Search for the cell housing the specified text and yield its (X, Y) center coordinate. 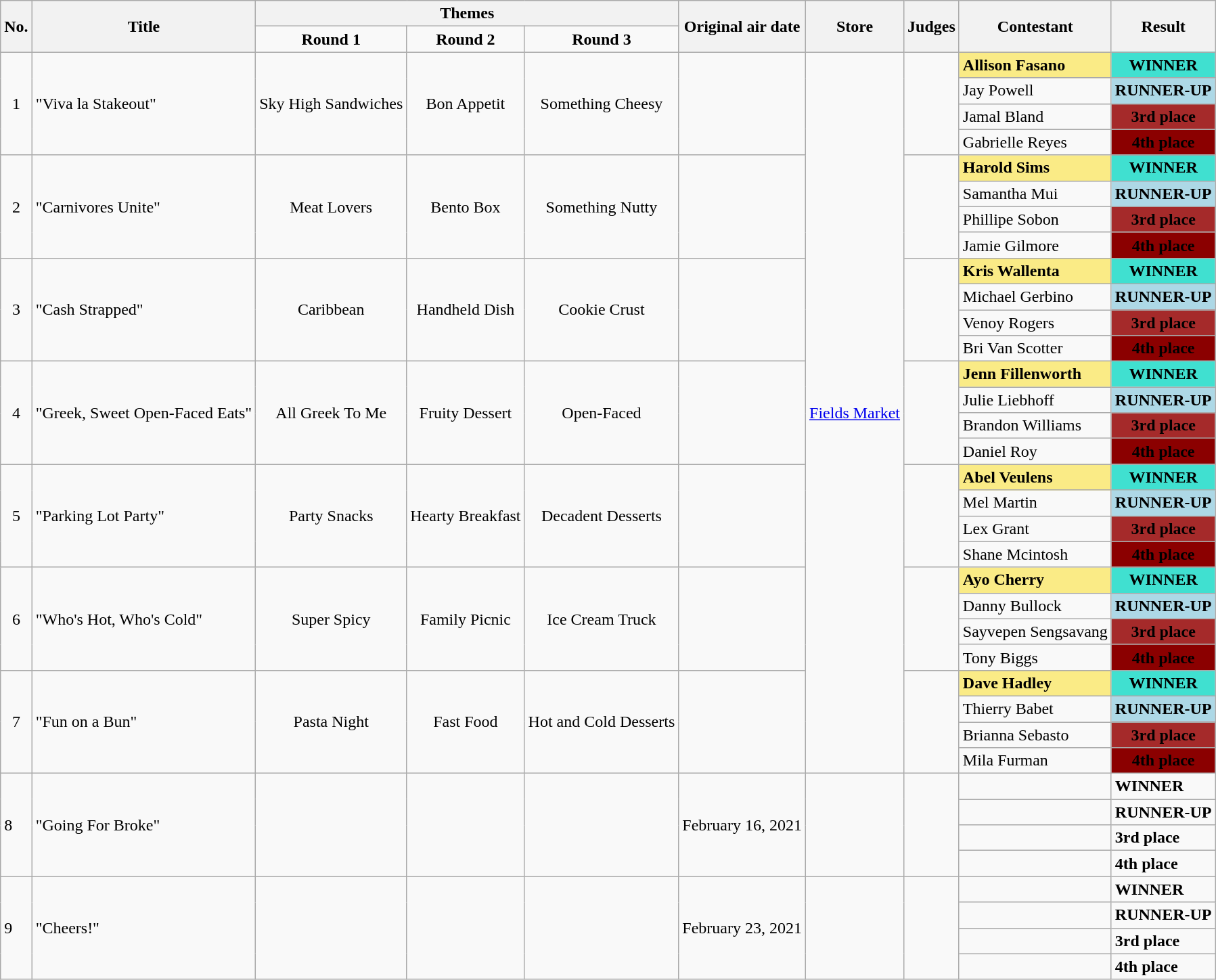
Round 1 (332, 39)
Caribbean (332, 309)
Contestant (1035, 26)
"Cash Strapped" (143, 309)
Dave Hadley (1035, 683)
No. (16, 26)
"Who's Hot, Who's Cold" (143, 619)
Something Nutty (602, 206)
8 (16, 825)
Fields Market (855, 413)
Sayvepen Sengsavang (1035, 631)
Something Cheesy (602, 104)
Decadent Desserts (602, 516)
Jay Powell (1035, 91)
"Going For Broke" (143, 825)
Hearty Breakfast (466, 516)
Meat Lovers (332, 206)
Bri Van Scotter (1035, 349)
Title (143, 26)
9 (16, 928)
Lex Grant (1035, 529)
Fast Food (466, 721)
4 (16, 413)
3 (16, 309)
February 23, 2021 (742, 928)
2 (16, 206)
Daniel Roy (1035, 451)
7 (16, 721)
Fruity Dessert (466, 413)
Jamal Bland (1035, 116)
Thierry Babet (1035, 709)
Cookie Crust (602, 309)
Round 3 (602, 39)
Pasta Night (332, 721)
Michael Gerbino (1035, 296)
"Viva la Stakeout" (143, 104)
Family Picnic (466, 619)
Bon Appetit (466, 104)
"Cheers!" (143, 928)
Party Snacks (332, 516)
Harold Sims (1035, 168)
Super Spicy (332, 619)
Jenn Fillenworth (1035, 374)
All Greek To Me (332, 413)
Kris Wallenta (1035, 271)
Samantha Mui (1035, 194)
Themes (467, 14)
Tony Biggs (1035, 657)
Gabrielle Reyes (1035, 142)
Phillipe Sobon (1035, 219)
Result (1163, 26)
February 16, 2021 (742, 825)
Store (855, 26)
Danny Bullock (1035, 606)
Original air date (742, 26)
Round 2 (466, 39)
Abel Veulens (1035, 477)
Sky High Sandwiches (332, 104)
"Fun on a Bun" (143, 721)
1 (16, 104)
Judges (932, 26)
Jamie Gilmore (1035, 245)
"Greek, Sweet Open-Faced Eats" (143, 413)
"Parking Lot Party" (143, 516)
6 (16, 619)
Open-Faced (602, 413)
Julie Liebhoff (1035, 400)
Bento Box (466, 206)
Ayo Cherry (1035, 580)
Mel Martin (1035, 503)
Brianna Sebasto (1035, 734)
Allison Fasano (1035, 65)
Mila Furman (1035, 761)
Brandon Williams (1035, 426)
5 (16, 516)
"Carnivores Unite" (143, 206)
Shane Mcintosh (1035, 554)
Venoy Rogers (1035, 323)
Handheld Dish (466, 309)
Ice Cream Truck (602, 619)
Hot and Cold Desserts (602, 721)
